Output the [x, y] coordinate of the center of the cell containing the given text.  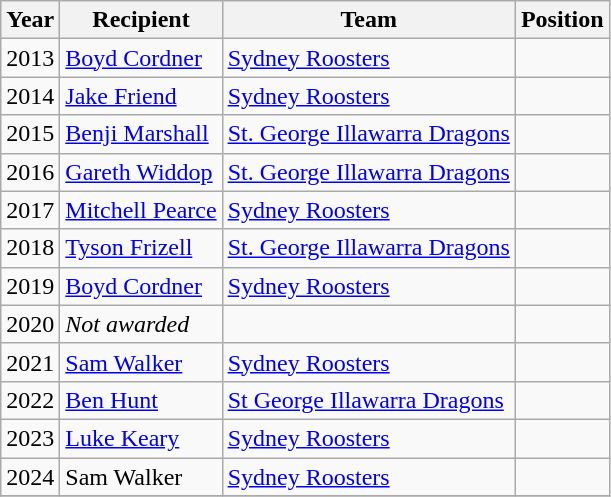
Not awarded [141, 324]
Recipient [141, 20]
Mitchell Pearce [141, 210]
2013 [30, 58]
Tyson Frizell [141, 248]
St George Illawarra Dragons [368, 400]
2015 [30, 134]
Gareth Widdop [141, 172]
2014 [30, 96]
2024 [30, 477]
Luke Keary [141, 438]
2022 [30, 400]
2016 [30, 172]
Position [562, 20]
Team [368, 20]
2023 [30, 438]
2020 [30, 324]
2018 [30, 248]
Benji Marshall [141, 134]
Jake Friend [141, 96]
Ben Hunt [141, 400]
2021 [30, 362]
Year [30, 20]
2017 [30, 210]
2019 [30, 286]
